Output the [x, y] coordinate of the center of the cell containing the given text.  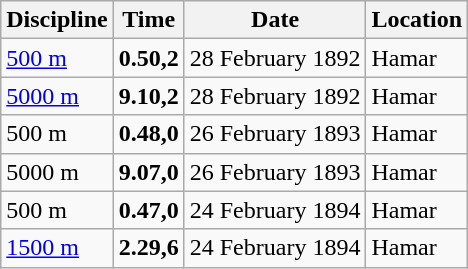
Time [148, 20]
2.29,6 [148, 248]
9.10,2 [148, 96]
0.48,0 [148, 134]
Discipline [57, 20]
Location [417, 20]
0.47,0 [148, 210]
0.50,2 [148, 58]
9.07,0 [148, 172]
1500 m [57, 248]
Date [275, 20]
